Return (X, Y) of the center of cell containing provided text 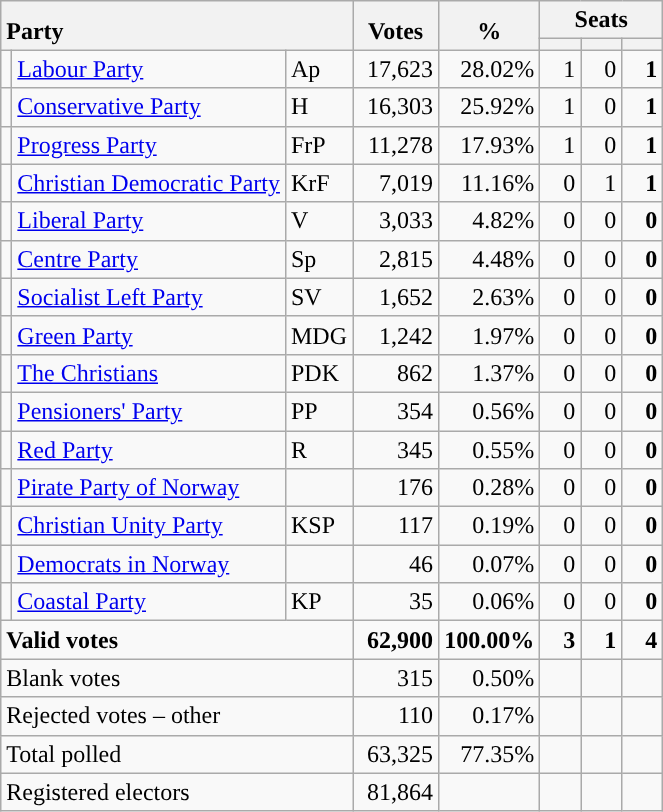
% (490, 26)
Christian Unity Party (149, 526)
Pirate Party of Norway (149, 488)
0.06% (490, 602)
11.16% (490, 183)
81,864 (396, 792)
7,019 (396, 183)
FrP (318, 145)
Votes (396, 26)
63,325 (396, 754)
H (318, 107)
11,278 (396, 145)
345 (396, 449)
16,303 (396, 107)
R (318, 449)
0.55% (490, 449)
Democrats in Norway (149, 564)
0.19% (490, 526)
0.50% (490, 678)
Red Party (149, 449)
117 (396, 526)
46 (396, 564)
77.35% (490, 754)
Christian Democratic Party (149, 183)
110 (396, 716)
17.93% (490, 145)
176 (396, 488)
1.37% (490, 373)
0.56% (490, 411)
1.97% (490, 335)
Party (177, 26)
Conservative Party (149, 107)
Rejected votes – other (177, 716)
3,033 (396, 221)
Blank votes (177, 678)
KSP (318, 526)
PP (318, 411)
28.02% (490, 69)
Sp (318, 259)
0.17% (490, 716)
Ap (318, 69)
KP (318, 602)
4.82% (490, 221)
The Christians (149, 373)
Centre Party (149, 259)
Socialist Left Party (149, 297)
35 (396, 602)
1,652 (396, 297)
4.48% (490, 259)
SV (318, 297)
Coastal Party (149, 602)
3 (560, 640)
100.00% (490, 640)
MDG (318, 335)
Registered electors (177, 792)
25.92% (490, 107)
Pensioners' Party (149, 411)
Progress Party (149, 145)
315 (396, 678)
62,900 (396, 640)
0.28% (490, 488)
PDK (318, 373)
17,623 (396, 69)
354 (396, 411)
Labour Party (149, 69)
Green Party (149, 335)
2,815 (396, 259)
1,242 (396, 335)
0.07% (490, 564)
KrF (318, 183)
Valid votes (177, 640)
2.63% (490, 297)
4 (642, 640)
Seats (602, 20)
Total polled (177, 754)
862 (396, 373)
Liberal Party (149, 221)
V (318, 221)
